Determine the [X, Y] coordinate at the center of the cell enclosing the given text.  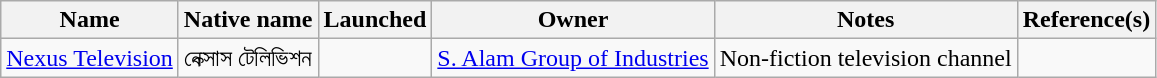
Notes [866, 20]
Nexus Television [90, 58]
Native name [248, 20]
Name [90, 20]
নেক্সাস টেলিভিশন [248, 58]
Owner [573, 20]
S. Alam Group of Industries [573, 58]
Reference(s) [1086, 20]
Launched [375, 20]
Non-fiction television channel [866, 58]
